Pinpoint the cell where the given text exists, returning its [X, Y] midpoint coordinate. 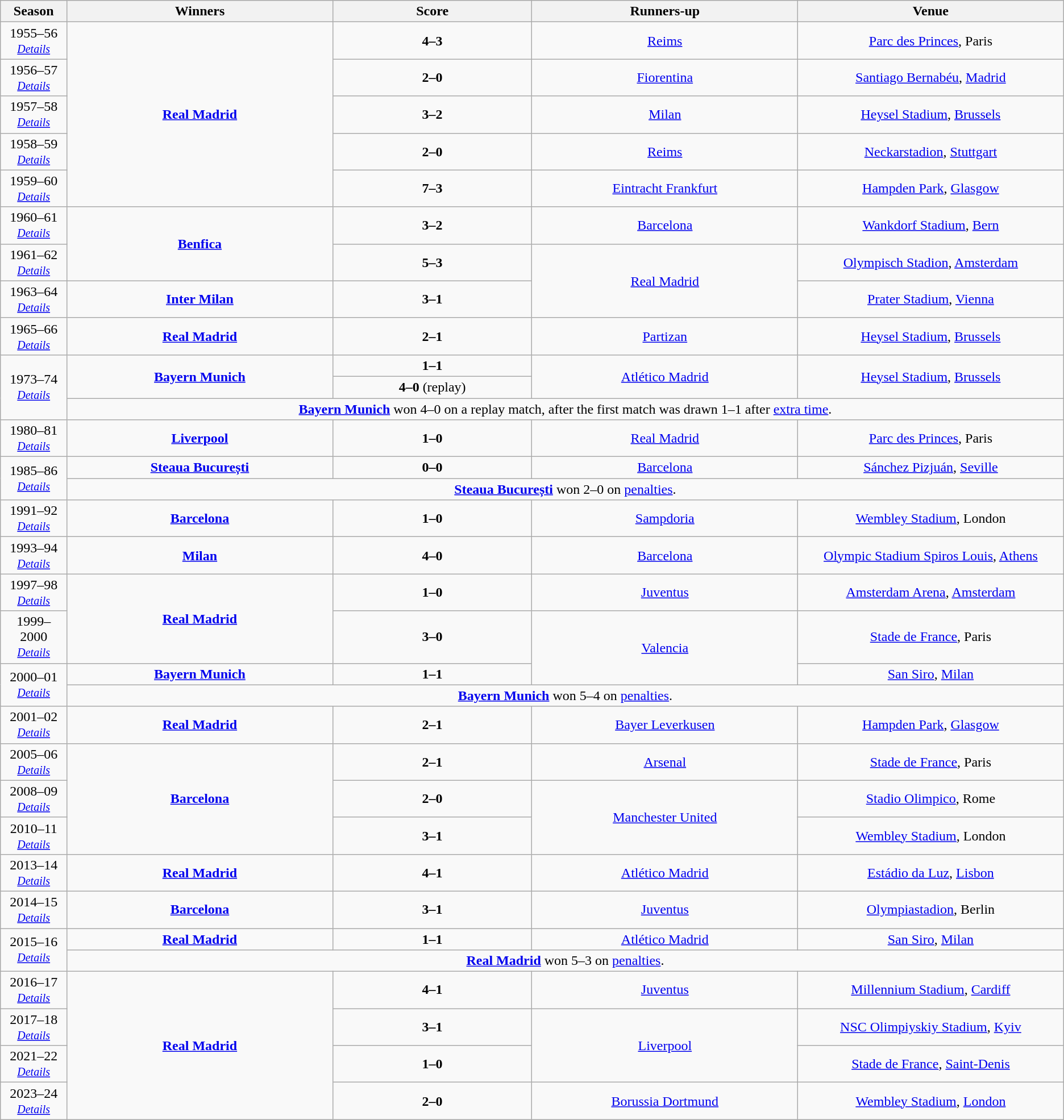
1960–61Details [34, 225]
4–0 [432, 556]
Santiago Bernabéu, Madrid [931, 77]
NSC Olimpiyskiy Stadium, Kyiv [931, 1027]
Bayern Munich won 5–4 on penalties. [566, 696]
Real Madrid won 5–3 on penalties. [566, 961]
2016–17Details [34, 990]
0–0 [432, 468]
7–3 [432, 189]
3–0 [432, 637]
1957–58Details [34, 115]
1991–92Details [34, 518]
Benfica [200, 244]
2005–06Details [34, 761]
1955–56Details [34, 41]
4–0 (replay) [432, 387]
1993–94Details [34, 556]
Steaua București [200, 468]
1985–86Details [34, 478]
Manchester United [665, 817]
2017–18Details [34, 1027]
5–3 [432, 263]
2023–24Details [34, 1101]
Arsenal [665, 761]
Olympisch Stadion, Amsterdam [931, 263]
Sánchez Pizjuán, Seville [931, 468]
4–3 [432, 41]
1999–2000Details [34, 637]
1958–59Details [34, 151]
1965–66Details [34, 336]
Steaua București won 2–0 on penalties. [566, 489]
Venue [931, 11]
Neckarstadion, Stuttgart [931, 151]
Runners-up [665, 11]
Valencia [665, 648]
Estádio da Luz, Lisbon [931, 873]
Sampdoria [665, 518]
2013–14Details [34, 873]
2021–22Details [34, 1064]
Amsterdam Arena, Amsterdam [931, 592]
1956–57Details [34, 77]
Season [34, 11]
Winners [200, 11]
Stade de France, Saint-Denis [931, 1064]
2001–02Details [34, 725]
Fiorentina [665, 77]
Olympic Stadium Spiros Louis, Athens [931, 556]
Eintracht Frankfurt [665, 189]
Bayern Munich won 4–0 on a replay match, after the first match was drawn 1–1 after extra time. [566, 409]
1959–60Details [34, 189]
1963–64Details [34, 299]
Stadio Olimpico, Rome [931, 799]
2008–09Details [34, 799]
2014–15Details [34, 909]
Score [432, 11]
2015–16Details [34, 950]
Borussia Dortmund [665, 1101]
Millennium Stadium, Cardiff [931, 990]
Bayer Leverkusen [665, 725]
Prater Stadium, Vienna [931, 299]
Olympiastadion, Berlin [931, 909]
2000–01Details [34, 685]
Inter Milan [200, 299]
1961–62Details [34, 263]
1973–74Details [34, 387]
2010–11Details [34, 835]
Partizan [665, 336]
Wankdorf Stadium, Bern [931, 225]
1980–81Details [34, 439]
1997–98Details [34, 592]
